Provide the (X, Y) coordinate of the cell's center where the given text is located.  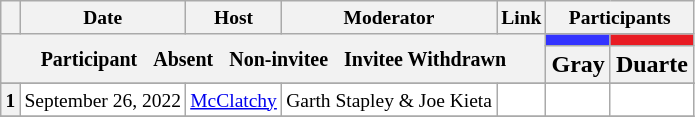
McClatchy (234, 100)
1 (10, 100)
Date (103, 18)
Link (522, 18)
Participant Absent Non-invitee Invitee Withdrawn (274, 58)
Participants (620, 18)
Host (234, 18)
Gray (578, 64)
September 26, 2022 (103, 100)
Garth Stapley & Joe Kieta (390, 100)
Duarte (652, 64)
Moderator (390, 18)
